Pinpoint the cell where the given text exists, returning its [X, Y] midpoint coordinate. 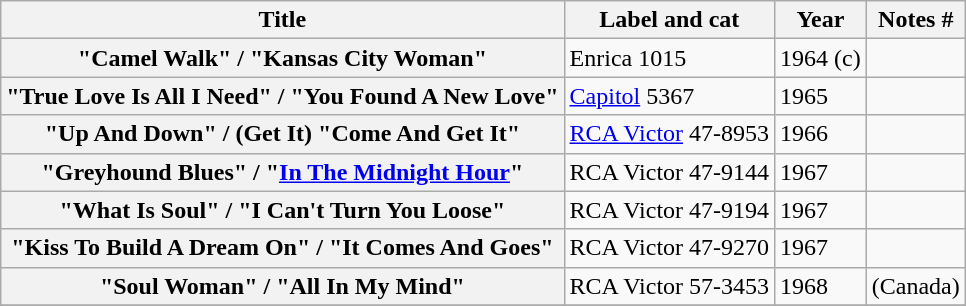
"Camel Walk" / "Kansas City Woman" [282, 58]
Year [821, 20]
Label and cat [670, 20]
"Kiss To Build A Dream On" / "It Comes And Goes" [282, 248]
Capitol 5367 [670, 96]
Title [282, 20]
"Greyhound Blues" / "In The Midnight Hour" [282, 172]
1964 (c) [821, 58]
Enrica 1015 [670, 58]
RCA Victor 47-9270 [670, 248]
1968 [821, 286]
RCA Victor 47-9194 [670, 210]
"True Love Is All I Need" / "You Found A New Love" [282, 96]
"Soul Woman" / "All In My Mind" [282, 286]
Notes # [916, 20]
"What Is Soul" / "I Can't Turn You Loose" [282, 210]
RCA Victor 47-9144 [670, 172]
1965 [821, 96]
"Up And Down" / (Get It) "Come And Get It" [282, 134]
1966 [821, 134]
(Canada) [916, 286]
RCA Victor 47-8953 [670, 134]
RCA Victor 57-3453 [670, 286]
